Extract the [X, Y] coordinate from the center of the cell holding the provided text.  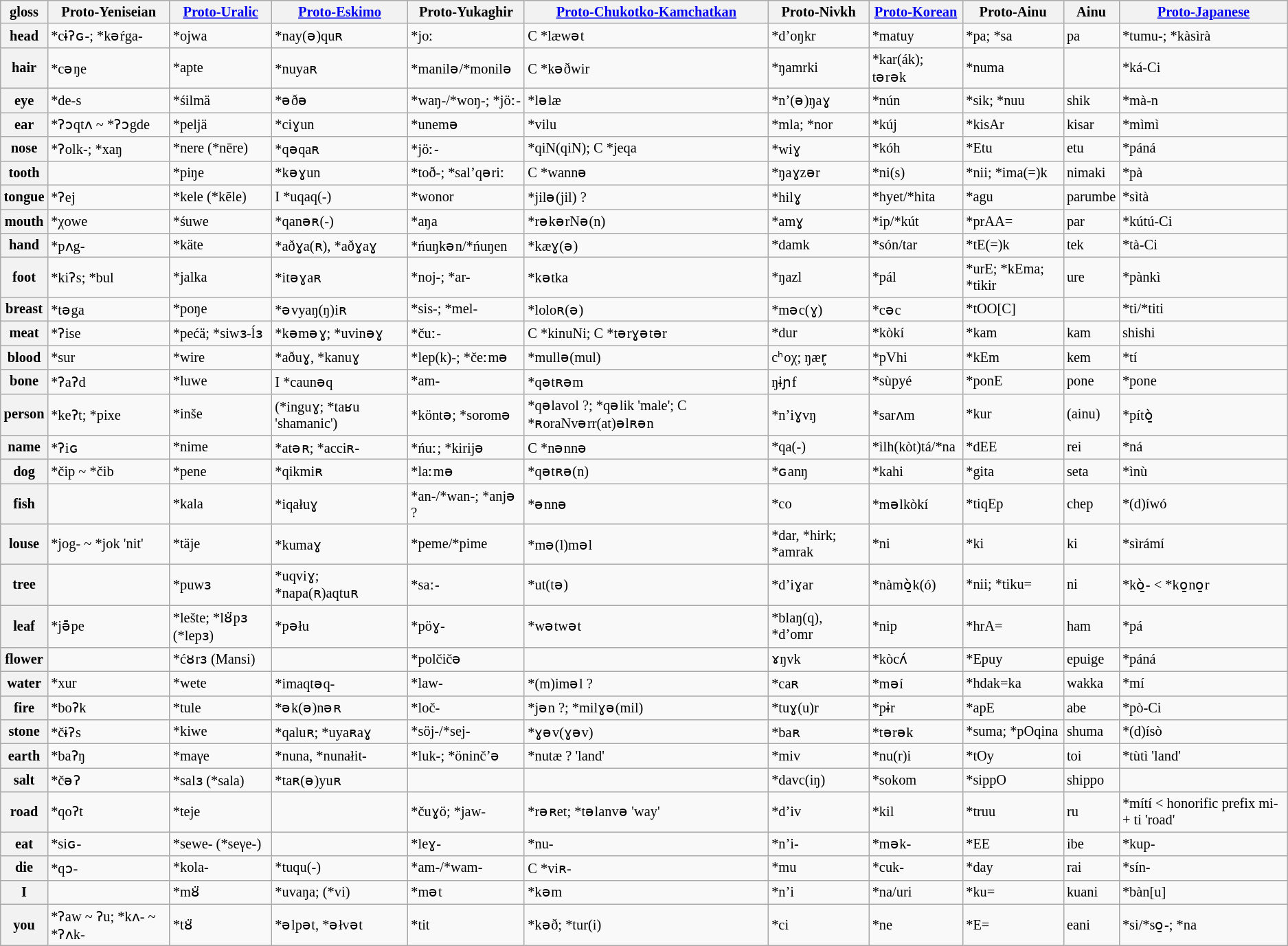
abe [1091, 708]
*qətʀə(n) [646, 471]
*pVhi [916, 357]
*ńuː; *kirijə [466, 447]
shik [1091, 100]
*leɣ- [466, 844]
*mǝlkòkí [916, 504]
blood [25, 357]
*numa [1013, 67]
*sis-; *mel- [466, 309]
Proto-Chukotko-Kamchatkan [646, 12]
*kúj [916, 124]
I *uqaq(-) [339, 196]
gloss [25, 12]
*noj-; *ar- [466, 277]
*polčičə [466, 660]
cʰoχ; ŋær̥ [818, 357]
*kele (*kēle) [221, 196]
*mə(l)məl [646, 544]
*čɨʔs [109, 731]
*əlpət, *əłvət [339, 925]
*ci [818, 925]
ŋɨɲf [818, 382]
par [1091, 221]
*piŋe [221, 173]
road [25, 812]
*ʔaw ~ ʔu; *kʌ- ~ *ʔʌk- [109, 925]
*qəqaʀ [339, 148]
*cǝc [916, 309]
*joː [466, 36]
*kur [1013, 415]
*pítò̱ [1204, 415]
*ne [916, 925]
Proto-Ainu [1013, 12]
*məc(ɣ) [818, 309]
*pone [1204, 382]
nimaki [1091, 173]
*tà-Ci [1204, 245]
*blaŋ(q), *d’omr [818, 627]
*miv [818, 756]
*d’iv [818, 812]
*sur [109, 357]
Proto-Uralic [221, 12]
kem [1091, 357]
*nu(r)i [916, 756]
*kəð; *tur(i) [646, 925]
*apte [221, 67]
*tuɣ(u)r [818, 708]
*ɢanŋ [818, 471]
*tumu-; *kàsìrà [1204, 36]
*ni [916, 544]
*śilmä [221, 100]
*tuqu(-) [339, 868]
*əvyaŋ(ŋ)iʀ [339, 309]
*unemə [466, 124]
eani [1091, 925]
*qəlavol ?; *qəlik 'male'; C *ʀoraNvərr(at)əlʀən [646, 415]
I *caunəq [339, 382]
*nip [916, 627]
Proto-Japanese [1204, 12]
*luwe [221, 382]
*loloʀ(ə) [646, 309]
*kola- [221, 868]
shippo [1091, 780]
epuige [1091, 660]
*jog- ~ *jok 'nit' [109, 544]
head [25, 36]
*kútú-Ci [1204, 221]
ure [1091, 277]
*sewe- (*seγe-) [221, 844]
*nuna, *nunałit- [339, 756]
*Epuy [1013, 660]
(*inguɣ; *taʁu 'shamanic') [339, 415]
*sokom [916, 780]
tek [1091, 245]
*mu [818, 868]
tree [25, 584]
Ainu [1091, 12]
nose [25, 148]
kam [1091, 333]
*salɜ (*sala) [221, 780]
*pò-Ci [1204, 708]
*uvaŋa; (*vi) [339, 892]
*sik; *nuu [1013, 100]
*matuy [916, 36]
earth [25, 756]
*boʔk [109, 708]
*am-/*wam- [466, 868]
*nàmò̱k(ó) [916, 584]
hand [25, 245]
*qaluʀ; *uyaʀaɣ [339, 731]
*wire [221, 357]
*kòcʌ́ [916, 660]
*kəɣun [339, 173]
*Etu [1013, 148]
*tí [1204, 357]
wakka [1091, 683]
*pʌg- [109, 245]
*ìlh(kòt)tá/*na [916, 447]
*de-s [109, 100]
tooth [25, 173]
*atəʀ; *acciʀ- [339, 447]
*kEm [1013, 357]
*nii; *ima(=)k [1013, 173]
*lep(k)-; *čeːmə [466, 357]
*si/*so̱-; *na [1204, 925]
leaf [25, 627]
*käte [221, 245]
*gita [1013, 471]
*inše [221, 415]
*apE [1013, 708]
*ŋaɣzər [818, 173]
*tOy [1013, 756]
*ənnə [646, 504]
*cəŋe [109, 67]
*ləlæ [646, 100]
*kóh [916, 148]
C *læwət [646, 36]
ibe [1091, 844]
*ɣəv(ɣəv) [646, 731]
*kup- [1204, 844]
*davc(iŋ) [818, 780]
*nutæ ? 'land' [646, 756]
salt [25, 780]
*cɨʔɢ-; *kəŕga- [109, 36]
*taʀ(ə)yuʀ [339, 780]
*nime [221, 447]
*damk [818, 245]
parumbe [1091, 196]
*lešte; *lȣ̈pɜ (*lepɜ) [221, 627]
*dEE [1013, 447]
*hrA= [1013, 627]
*sippO [1013, 780]
*kiʔs; *bul [109, 277]
*prAA= [1013, 221]
*d’oŋkr [818, 36]
*ná [1204, 447]
*tE(=)k [1013, 245]
*aðɣa(ʀ), *aðɣaɣ [339, 245]
*pà [1204, 173]
*əðə [339, 100]
*kumaɣ [339, 544]
*itəɣaʀ [339, 277]
*kisAr [1013, 124]
pone [1091, 382]
*ponE [1013, 382]
*ciɣun [339, 124]
ru [1091, 812]
*ək(ə)nəʀ [339, 708]
*suma; *pOqina [1013, 731]
mouth [25, 221]
*qətʀəm [646, 382]
shishi [1204, 333]
*nere (*nēre) [221, 148]
eye [25, 100]
louse [25, 544]
*(d)íwó [1204, 504]
meat [25, 333]
*ʔiɢ [109, 447]
*puwɜ [221, 584]
*imaqtəq- [339, 683]
*täje [221, 544]
*jən ?; *milɣə(mil) [646, 708]
*sín- [1204, 868]
Proto-Nivkh [818, 12]
*qikmiʀ [339, 471]
*day [1013, 868]
*xur [109, 683]
*(d)ísò [1204, 731]
chep [1091, 504]
*peljä [221, 124]
flower [25, 660]
shuma [1091, 731]
*co [818, 504]
*wətwət [646, 627]
*waŋ-/*woŋ-; *jöː- [466, 100]
*pöɣ- [466, 627]
*sarʌm [916, 415]
*nu- [646, 844]
Proto-Yukaghir [466, 12]
ɤŋvk [818, 660]
*truu [1013, 812]
*ti/*titi [1204, 309]
*ip/*kút [916, 221]
*ká-Ci [1204, 67]
*n’i- [818, 844]
*wonor [466, 196]
*pànkì [1204, 277]
kuani [1091, 892]
C *viʀ- [646, 868]
Proto-Yeniseian [109, 12]
*söj-/*sej- [466, 731]
*n’(ə)ŋaɣ [818, 100]
you [25, 925]
*pa; *sa [1013, 36]
*sùpyé [916, 382]
ear [25, 124]
*qoʔt [109, 812]
*qiN(qiN); C *jeqa [646, 148]
*agu [1013, 196]
*pəłu [339, 627]
*śuwe [221, 221]
*qanəʀ(-) [339, 221]
*ʔej [109, 196]
*uqviɣ; *napa(ʀ)aqtuʀ [339, 584]
*EE [1013, 844]
*pɨr [916, 708]
*ńuŋkən/*ńuŋen [466, 245]
*čəʔ [109, 780]
*kil [916, 812]
bone [25, 382]
*čip ~ *čib [109, 471]
*keʔt; *pixe [109, 415]
*luk-; *öninč’ə [466, 756]
*pál [916, 277]
*siɢ- [109, 844]
*nay(ə)quʀ [339, 36]
*hdak=ka [1013, 683]
*jə̄pe [109, 627]
foot [25, 277]
*laːmə [466, 471]
*təga [109, 309]
*mítí < honorific prefix mi- + ti 'road' [1204, 812]
*kiwe [221, 731]
*ki [1013, 544]
tongue [25, 196]
C *nənnə [646, 447]
*kò̱- < *ko̱no̱r [1204, 584]
*rəkərNə(n) [646, 221]
*tit [466, 925]
(ainu) [1091, 415]
*kam [1013, 333]
*pene [221, 471]
fire [25, 708]
*qɔ- [109, 868]
*bàn[u] [1204, 892]
*kala [221, 504]
*qa(-) [818, 447]
pa [1091, 36]
*mìmì [1204, 124]
*kəm [646, 892]
*mȣ̈ [221, 892]
*mla; *nor [818, 124]
toi [1091, 756]
hair [25, 67]
*E= [1013, 925]
*jöː- [466, 148]
*ćȣrɜ (Mansi) [221, 660]
seta [1091, 471]
*köntə; *soromə [466, 415]
*χowe [109, 221]
*caʀ [818, 683]
*cuk- [916, 868]
*baʔŋ [109, 756]
*čuː- [466, 333]
*kəməɣ; *uvinəɣ [339, 333]
*dur [818, 333]
*pá [1204, 627]
*an-/*wan-; *anjə ? [466, 504]
*(m)iməl ? [646, 683]
*ŋazl [818, 277]
*jalka [221, 277]
*tȣ̈ [221, 925]
*n’iɣvŋ [818, 415]
Proto-Korean [916, 12]
*tOO[C] [1013, 309]
*tiqEp [1013, 504]
name [25, 447]
eat [25, 844]
person [25, 415]
fish [25, 504]
*ʔise [109, 333]
etu [1091, 148]
*són/tar [916, 245]
*aðuɣ, *kanuɣ [339, 357]
water [25, 683]
*kətka [646, 277]
C *wannə [646, 173]
*mǝí [916, 683]
*nii; *tiku= [1013, 584]
*mà-n [1204, 100]
*ojwa [221, 36]
*hilɣ [818, 196]
*toð-; *sal’qəriː [466, 173]
stone [25, 731]
*ʔaʔd [109, 382]
*kæɣ(ə) [646, 245]
*am- [466, 382]
*ìnù [1204, 471]
*hyet/*hita [916, 196]
*wete [221, 683]
*iqałuɣ [339, 504]
*mullə(mul) [646, 357]
die [25, 868]
*rəʀet; *təlanvə 'way' [646, 812]
*urE; *kEma; *tikir [1013, 277]
*mət [466, 892]
*tərək [916, 731]
*teje [221, 812]
*mǝk- [916, 844]
*manilə/*monilə [466, 67]
*d’iɣar [818, 584]
kisar [1091, 124]
*ʔolk-; *xaŋ [109, 148]
*amɣ [818, 221]
*na/uri [916, 892]
*loč- [466, 708]
*n’i [818, 892]
I [25, 892]
Proto-Eskimo [339, 12]
*ŋamrki [818, 67]
*maγe [221, 756]
*dar, *hirk; *amrak [818, 544]
ni [1091, 584]
breast [25, 309]
*law- [466, 683]
*poŋe [221, 309]
*nún [916, 100]
*ni(s) [916, 173]
*tùtì 'land' [1204, 756]
dog [25, 471]
*nuyaʀ [339, 67]
*pećä; *siwɜ-ĺɜ [221, 333]
rai [1091, 868]
C *kinuNi; C *tərɣətər [646, 333]
*ut(tə) [646, 584]
*jilə(jil) ? [646, 196]
*kahi [916, 471]
*aŋa [466, 221]
*saː- [466, 584]
*sìrámí [1204, 544]
*mí [1204, 683]
C *kəðwir [646, 67]
*vilu [646, 124]
*wiɣ [818, 148]
ham [1091, 627]
ki [1091, 544]
*čuɣö; *jaw- [466, 812]
*sìtà [1204, 196]
*kòkí [916, 333]
*ʔɔqtʌ ~ *ʔɔgde [109, 124]
*peme/*pime [466, 544]
*kar(ák); tǝrǝk [916, 67]
rei [1091, 447]
*tule [221, 708]
*baʀ [818, 731]
*ku= [1013, 892]
